Determine the (X, Y) coordinate at the center of the cell enclosing the given text.  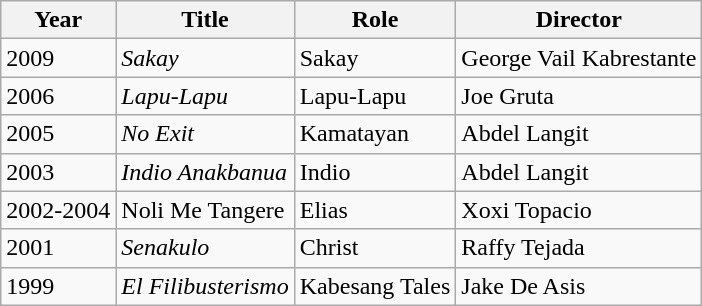
El Filibusterismo (205, 286)
Kamatayan (375, 134)
2006 (58, 96)
Title (205, 20)
2009 (58, 58)
Elias (375, 210)
Indio (375, 172)
Raffy Tejada (579, 248)
2001 (58, 248)
Kabesang Tales (375, 286)
Director (579, 20)
2003 (58, 172)
2002-2004 (58, 210)
Joe Gruta (579, 96)
1999 (58, 286)
Xoxi Topacio (579, 210)
Role (375, 20)
2005 (58, 134)
George Vail Kabrestante (579, 58)
No Exit (205, 134)
Christ (375, 248)
Jake De Asis (579, 286)
Year (58, 20)
Senakulo (205, 248)
Noli Me Tangere (205, 210)
Indio Anakbanua (205, 172)
